Determine the (x, y) coordinate at the center of the cell enclosing the given text.  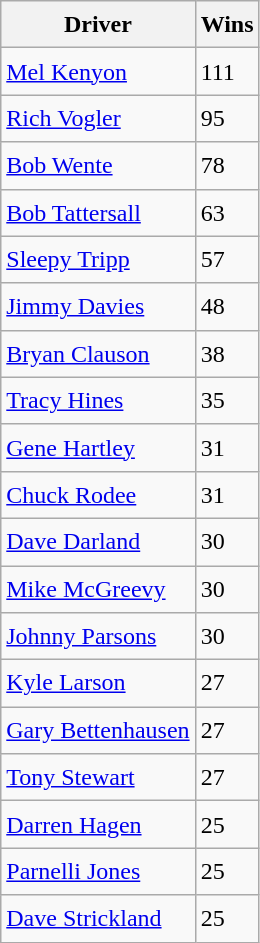
95 (227, 118)
57 (227, 260)
111 (227, 72)
Wins (227, 24)
Parnelli Jones (98, 872)
78 (227, 166)
Rich Vogler (98, 118)
Johnny Parsons (98, 636)
Chuck Rodee (98, 494)
Bob Tattersall (98, 212)
Jimmy Davies (98, 306)
Kyle Larson (98, 684)
Gary Bettenhausen (98, 730)
63 (227, 212)
35 (227, 400)
Tony Stewart (98, 778)
Mel Kenyon (98, 72)
Bryan Clauson (98, 354)
38 (227, 354)
Dave Strickland (98, 918)
Driver (98, 24)
Dave Darland (98, 542)
48 (227, 306)
Sleepy Tripp (98, 260)
Darren Hagen (98, 824)
Mike McGreevy (98, 590)
Gene Hartley (98, 448)
Bob Wente (98, 166)
Tracy Hines (98, 400)
